Detect which cell encompasses the target text, then output its (X, Y) center coordinate. 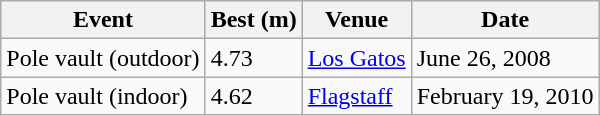
Pole vault (indoor) (103, 96)
4.73 (254, 58)
Pole vault (outdoor) (103, 58)
Venue (356, 20)
Best (m) (254, 20)
Flagstaff (356, 96)
February 19, 2010 (505, 96)
Date (505, 20)
Los Gatos (356, 58)
June 26, 2008 (505, 58)
4.62 (254, 96)
Event (103, 20)
